Pinpoint the cell where the given text exists, returning its (X, Y) midpoint coordinate. 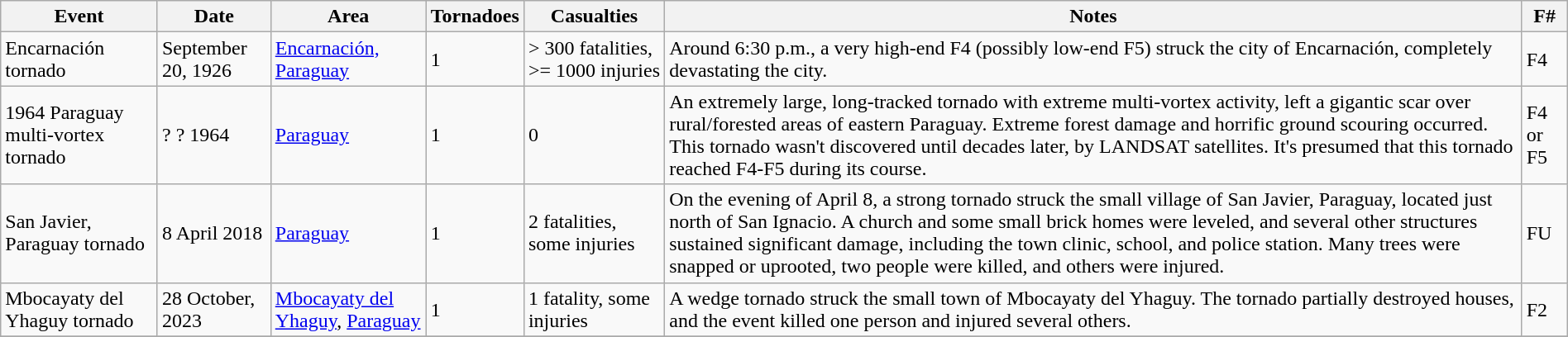
2 fatalities, some injuries (594, 233)
Encarnación tornado (79, 59)
San Javier, Paraguay tornado (79, 233)
> 300 fatalities, >= 1000 injuries (594, 59)
Tornadoes (475, 17)
0 (594, 135)
Event (79, 17)
F4 or F5 (1545, 135)
Around 6:30 p.m., a very high-end F4 (possibly low-end F5) struck the city of Encarnación, completely devastating the city. (1093, 59)
F# (1545, 17)
28 October, 2023 (213, 309)
Encarnación, Paraguay (348, 59)
Area (348, 17)
Casualties (594, 17)
F4 (1545, 59)
Mbocayaty del Yhaguy, Paraguay (348, 309)
1964 Paraguay multi-vortex tornado (79, 135)
September 20, 1926 (213, 59)
Date (213, 17)
Notes (1093, 17)
F2 (1545, 309)
1 fatality, some injuries (594, 309)
? ? 1964 (213, 135)
Mbocayaty del Yhaguy tornado (79, 309)
FU (1545, 233)
8 April 2018 (213, 233)
